Pinpoint the cell where the given text exists, returning its (x, y) midpoint coordinate. 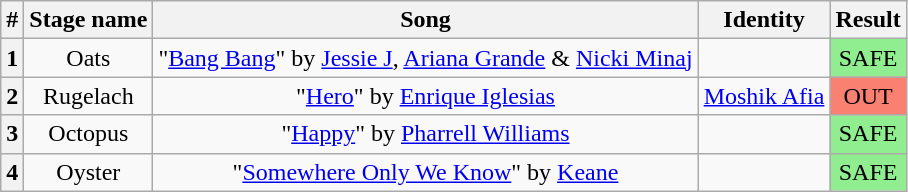
1 (12, 58)
3 (12, 134)
"Hero" by Enrique Iglesias (426, 96)
Identity (764, 20)
Song (426, 20)
Oyster (88, 172)
Stage name (88, 20)
Moshik Afia (764, 96)
Octopus (88, 134)
4 (12, 172)
"Somewhere Only We Know" by Keane (426, 172)
Oats (88, 58)
OUT (868, 96)
"Happy" by Pharrell Williams (426, 134)
Rugelach (88, 96)
Result (868, 20)
2 (12, 96)
"Bang Bang" by Jessie J, Ariana Grande & Nicki Minaj (426, 58)
# (12, 20)
